Extract the (X, Y) coordinate from the center of the cell holding the provided text.  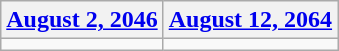
August 12, 2064 (250, 20)
August 2, 2046 (82, 20)
